Identify which cell holds the provided text, then report its [X, Y] central coordinate. 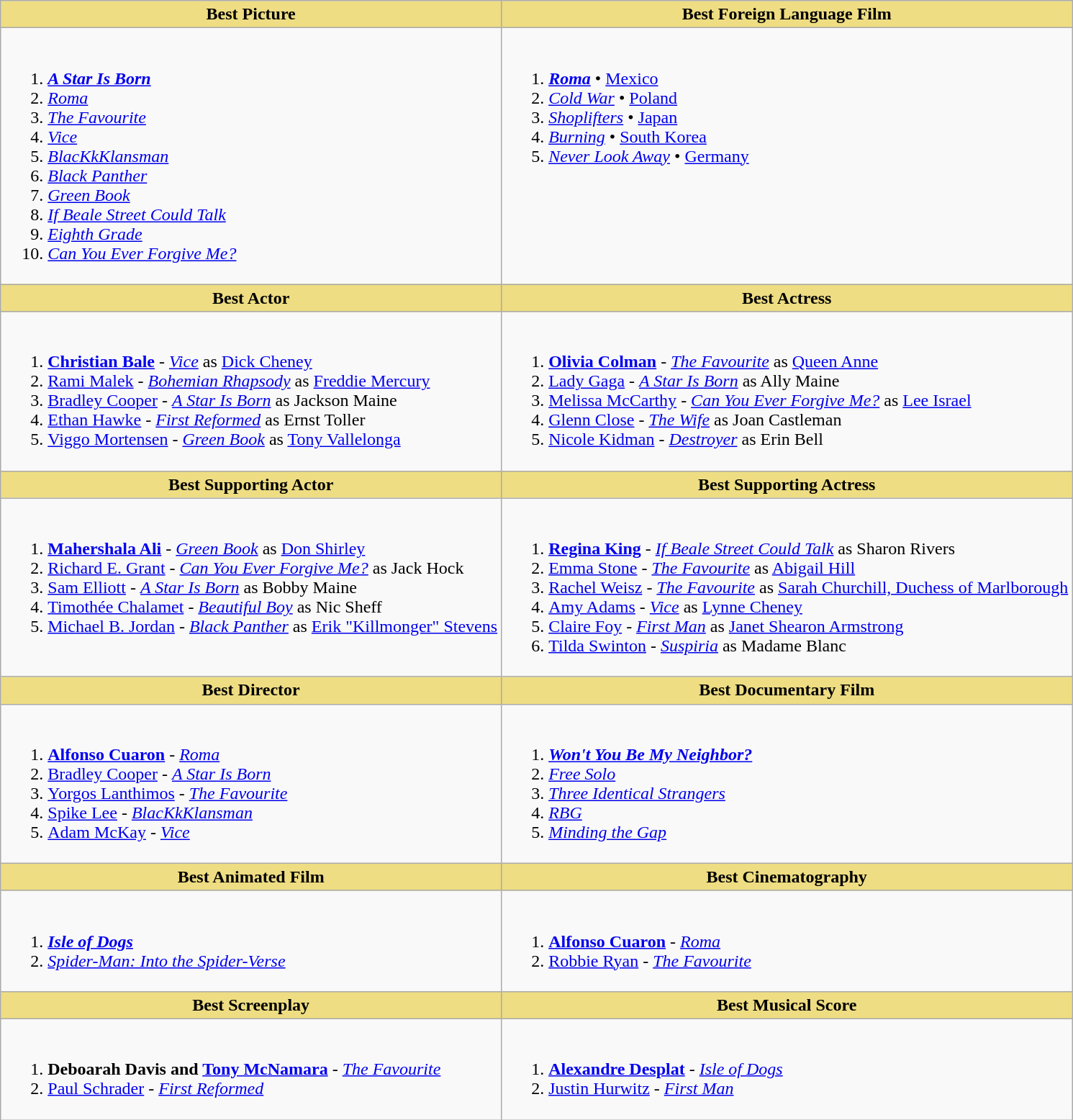
Best Supporting Actor [251, 484]
Best Cinematography [787, 877]
Best Screenplay [251, 1005]
A Star Is BornRomaThe FavouriteViceBlacKkKlansmanBlack PantherGreen BookIf Beale Street Could TalkEighth GradeCan You Ever Forgive Me? [251, 156]
Best Animated Film [251, 877]
Best Supporting Actress [787, 484]
Alexandre Desplat - Isle of DogsJustin Hurwitz - First Man [787, 1069]
Roma • MexicoCold War • PolandShoplifters • JapanBurning • South KoreaNever Look Away • Germany [787, 156]
Best Documentary Film [787, 690]
Best Picture [251, 14]
Best Director [251, 690]
Alfonso Cuaron - RomaRobbie Ryan - The Favourite [787, 941]
Deboarah Davis and Tony McNamara - The FavouritePaul Schrader - First Reformed [251, 1069]
Best Actor [251, 298]
Best Foreign Language Film [787, 14]
Best Actress [787, 298]
Best Musical Score [787, 1005]
Isle of DogsSpider-Man: Into the Spider-Verse [251, 941]
Won't You Be My Neighbor?Free SoloThree Identical StrangersRBGMinding the Gap [787, 783]
Alfonso Cuaron - RomaBradley Cooper - A Star Is BornYorgos Lanthimos - The FavouriteSpike Lee - BlacKkKlansmanAdam McKay - Vice [251, 783]
